Identify which cell holds the provided text, then report its (X, Y) central coordinate. 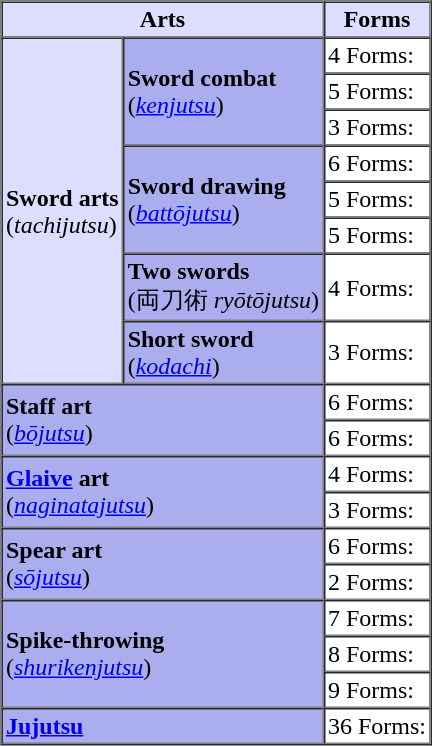
Forms (376, 20)
Arts (163, 20)
9 Forms: (376, 690)
Short sword(kodachi) (223, 352)
Staff art(bōjutsu) (163, 420)
8 Forms: (376, 654)
Jujutsu (163, 726)
Spear art(sōjutsu) (163, 564)
2 Forms: (376, 582)
Glaive art(naginatajutsu) (163, 492)
7 Forms: (376, 618)
Two swords(両刀術 ryōtōjutsu) (223, 288)
Sword drawing(battōjutsu) (223, 200)
Sword arts(tachijutsu) (63, 211)
36 Forms: (376, 726)
Spike-throwing(shurikenjutsu) (163, 654)
Sword combat(kenjutsu) (223, 92)
